Extract the (x, y) coordinate from the center of the cell holding the provided text.  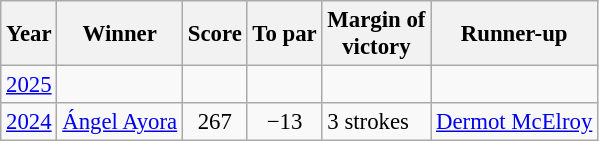
Ángel Ayora (120, 122)
Runner-up (514, 34)
Winner (120, 34)
3 strokes (376, 122)
−13 (284, 122)
Score (214, 34)
Dermot McElroy (514, 122)
267 (214, 122)
Margin ofvictory (376, 34)
Year (29, 34)
2025 (29, 85)
To par (284, 34)
2024 (29, 122)
